Find where the given text appears and provide that cell's center as [x, y] coordinate. 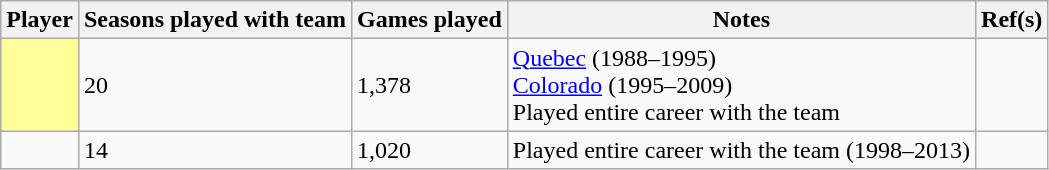
Played entire career with the team (1998–2013) [741, 150]
Notes [741, 20]
Seasons played with team [214, 20]
Ref(s) [1012, 20]
1,378 [430, 85]
Games played [430, 20]
20 [214, 85]
14 [214, 150]
1,020 [430, 150]
Player [40, 20]
Quebec (1988–1995)Colorado (1995–2009)Played entire career with the team [741, 85]
